Return [X, Y] of the center of cell containing provided text 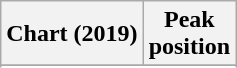
Chart (2019) [72, 34]
Peakposition [189, 34]
